Return the [X, Y] coordinate for the center point of the cell that contains the specified text.  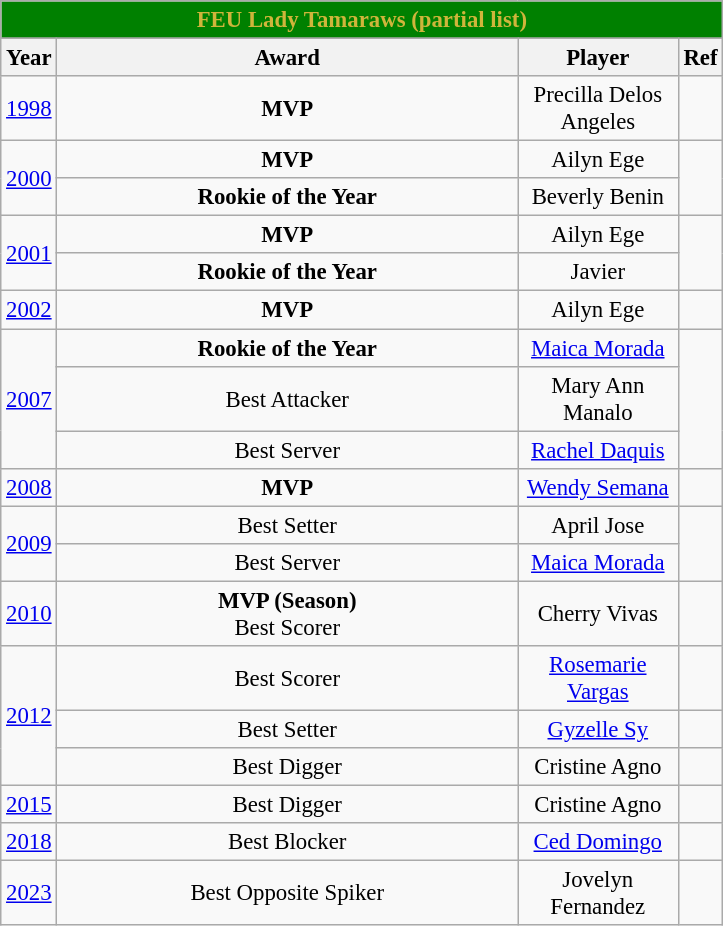
2008 [29, 487]
Precilla Delos Angeles [598, 108]
Wendy Semana [598, 487]
Jovelyn Fernandez [598, 894]
Javier [598, 273]
April Jose [598, 525]
Best Opposite Spiker [288, 894]
2001 [29, 254]
Rosemarie Vargas [598, 678]
2010 [29, 614]
2009 [29, 544]
2007 [29, 399]
2002 [29, 310]
Ced Domingo [598, 842]
Gyzelle Sy [598, 729]
Best Attacker [288, 398]
Cherry Vivas [598, 614]
Best Scorer [288, 678]
Year [29, 58]
Ref [700, 58]
Beverly Benin [598, 197]
Best Blocker [288, 842]
2000 [29, 178]
Rachel Daquis [598, 450]
2015 [29, 805]
Mary Ann Manalo [598, 398]
Player [598, 58]
2018 [29, 842]
2012 [29, 716]
2023 [29, 894]
FEU Lady Tamaraws (partial list) [362, 20]
1998 [29, 108]
Award [288, 58]
MVP (Season)Best Scorer [288, 614]
